Identify which cell holds the provided text, then report its [x, y] central coordinate. 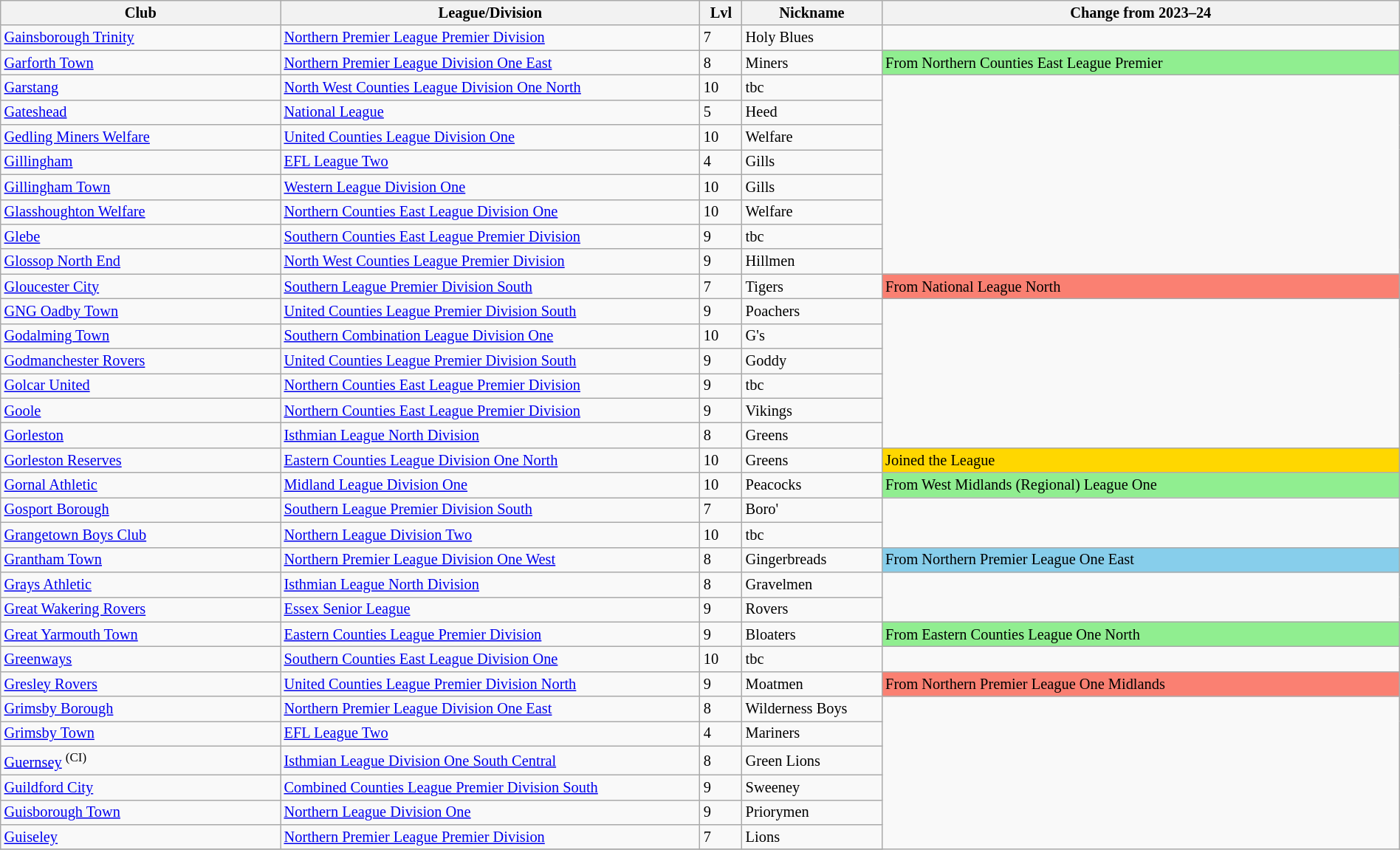
Guildford City [140, 787]
Boro' [812, 510]
Gillingham Town [140, 187]
Northern League Division Two [490, 535]
Guiseley [140, 837]
Great Yarmouth Town [140, 634]
Hillmen [812, 261]
Heed [812, 112]
Garstang [140, 87]
Holy Blues [812, 38]
Nickname [812, 13]
Northern Counties East League Division One [490, 212]
North West Counties League Division One North [490, 87]
Northern League Division One [490, 812]
Gedling Miners Welfare [140, 137]
Joined the League [1140, 460]
5 [721, 112]
Mariners [812, 733]
Grays Athletic [140, 584]
Gorleston [140, 435]
Grantham Town [140, 560]
Northern Premier League Division One West [490, 560]
Isthmian League Division One South Central [490, 761]
Moatmen [812, 684]
United Counties League Division One [490, 137]
From Eastern Counties League One North [1140, 634]
Garforth Town [140, 63]
Lvl [721, 13]
GNG Oadby Town [140, 311]
Wilderness Boys [812, 709]
Southern Counties East League Division One [490, 659]
Gresley Rovers [140, 684]
Midland League Division One [490, 485]
Priorymen [812, 812]
From Northern Counties East League Premier [1140, 63]
Eastern Counties League Division One North [490, 460]
Golcar United [140, 385]
Grimsby Borough [140, 709]
Gorleston Reserves [140, 460]
Gainsborough Trinity [140, 38]
Vikings [812, 411]
National League [490, 112]
Glasshoughton Welfare [140, 212]
Great Wakering Rovers [140, 609]
Glossop North End [140, 261]
League/Division [490, 13]
Southern Counties East League Premier Division [490, 236]
Rovers [812, 609]
Glebe [140, 236]
Bloaters [812, 634]
Grangetown Boys Club [140, 535]
G's [812, 336]
Grimsby Town [140, 733]
Goole [140, 411]
Goddy [812, 361]
Green Lions [812, 761]
Poachers [812, 311]
Gravelmen [812, 584]
Guisborough Town [140, 812]
United Counties League Premier Division North [490, 684]
Greenways [140, 659]
Godmanchester Rovers [140, 361]
Southern Combination League Division One [490, 336]
Club [140, 13]
Lions [812, 837]
Godalming Town [140, 336]
Gateshead [140, 112]
Gingerbreads [812, 560]
From West Midlands (Regional) League One [1140, 485]
Western League Division One [490, 187]
Combined Counties League Premier Division South [490, 787]
Gloucester City [140, 287]
Tigers [812, 287]
Guernsey (CI) [140, 761]
Essex Senior League [490, 609]
From Northern Premier League One East [1140, 560]
Change from 2023–24 [1140, 13]
Gillingham [140, 162]
North West Counties League Premier Division [490, 261]
Eastern Counties League Premier Division [490, 634]
Gosport Borough [140, 510]
From National League North [1140, 287]
Peacocks [812, 485]
From Northern Premier League One Midlands [1140, 684]
Miners [812, 63]
Sweeney [812, 787]
Gornal Athletic [140, 485]
